Return [X, Y] of the center of cell containing provided text 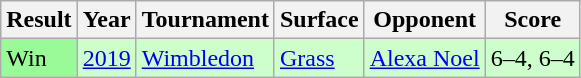
Year [106, 20]
Alexa Noel [424, 58]
Surface [319, 20]
6–4, 6–4 [532, 58]
Result [39, 20]
Win [39, 58]
2019 [106, 58]
Opponent [424, 20]
Wimbledon [205, 58]
Score [532, 20]
Grass [319, 58]
Tournament [205, 20]
